From the cell containing the given text, extract its center point as (X, Y) coordinate. 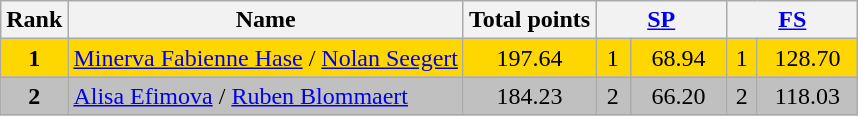
128.70 (808, 58)
66.20 (678, 96)
Total points (529, 20)
Minerva Fabienne Hase / Nolan Seegert (266, 58)
118.03 (808, 96)
197.64 (529, 58)
Rank (34, 20)
Name (266, 20)
68.94 (678, 58)
SP (662, 20)
Alisa Efimova / Ruben Blommaert (266, 96)
184.23 (529, 96)
FS (792, 20)
